Pinpoint the cell where the given text exists, returning its [X, Y] midpoint coordinate. 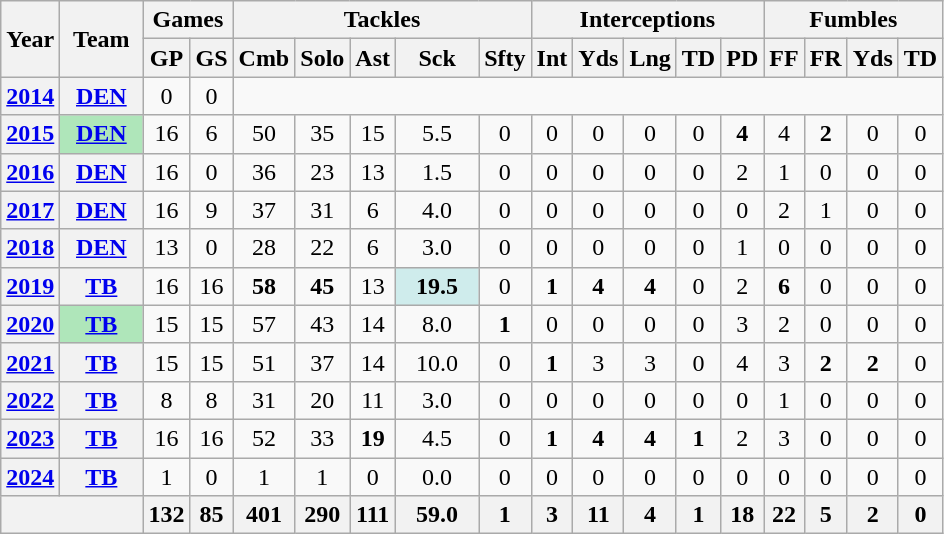
28 [264, 248]
Interceptions [648, 20]
Team [102, 39]
Cmb [264, 58]
2018 [30, 248]
2014 [30, 96]
45 [322, 286]
2016 [30, 172]
2021 [30, 362]
2019 [30, 286]
85 [212, 515]
33 [322, 438]
Int [552, 58]
52 [264, 438]
PD [742, 58]
2020 [30, 324]
2022 [30, 400]
FR [826, 58]
Fumbles [854, 20]
10.0 [438, 362]
19 [373, 438]
2015 [30, 134]
2017 [30, 210]
4.5 [438, 438]
20 [322, 400]
2023 [30, 438]
0.0 [438, 477]
23 [322, 172]
401 [264, 515]
290 [322, 515]
FF [784, 58]
43 [322, 324]
Ast [373, 58]
GP [166, 58]
Year [30, 39]
8.0 [438, 324]
Solo [322, 58]
57 [264, 324]
50 [264, 134]
Games [188, 20]
1.5 [438, 172]
18 [742, 515]
Sfty [505, 58]
36 [264, 172]
Sck [438, 58]
132 [166, 515]
111 [373, 515]
5.5 [438, 134]
2024 [30, 477]
4.0 [438, 210]
Tackles [382, 20]
Lng [650, 58]
19.5 [438, 286]
58 [264, 286]
5 [826, 515]
35 [322, 134]
GS [212, 58]
59.0 [438, 515]
51 [264, 362]
9 [212, 210]
